Extract the [x, y] coordinate from the center of the cell holding the provided text.  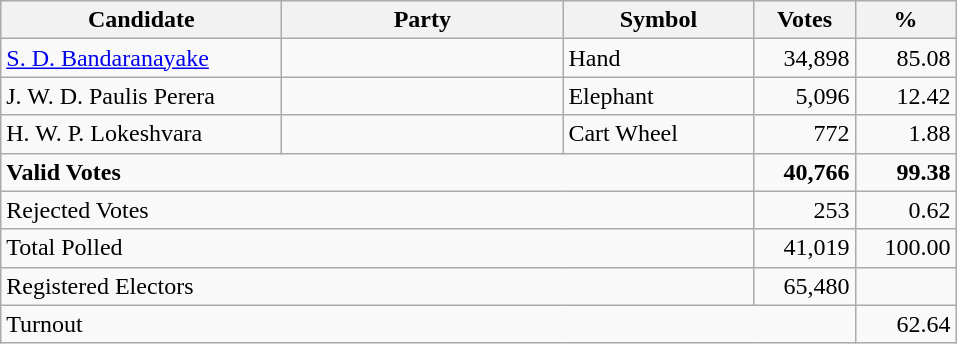
40,766 [804, 172]
65,480 [804, 286]
1.88 [906, 134]
Hand [658, 58]
Turnout [428, 324]
Elephant [658, 96]
Registered Electors [378, 286]
99.38 [906, 172]
Candidate [142, 20]
J. W. D. Paulis Perera [142, 96]
Party [422, 20]
12.42 [906, 96]
S. D. Bandaranayake [142, 58]
85.08 [906, 58]
62.64 [906, 324]
41,019 [804, 248]
Rejected Votes [378, 210]
34,898 [804, 58]
0.62 [906, 210]
5,096 [804, 96]
Valid Votes [378, 172]
772 [804, 134]
100.00 [906, 248]
Votes [804, 20]
% [906, 20]
253 [804, 210]
H. W. P. Lokeshvara [142, 134]
Total Polled [378, 248]
Symbol [658, 20]
Cart Wheel [658, 134]
